Scan for the cell matching the given text and deliver its [X, Y] coordinate at center. 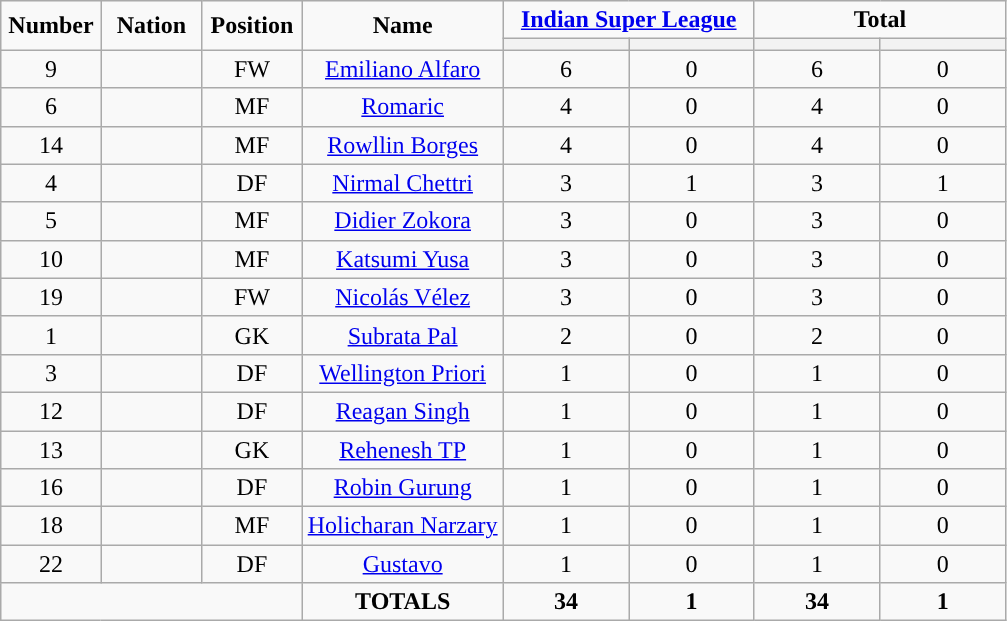
Romaric [402, 107]
14 [51, 145]
22 [51, 564]
5 [51, 221]
13 [51, 449]
10 [51, 259]
Nation [151, 26]
Rowllin Borges [402, 145]
Didier Zokora [402, 221]
Nirmal Chettri [402, 183]
Subrata Pal [402, 335]
Gustavo [402, 564]
Wellington Priori [402, 373]
Nicolás Vélez [402, 297]
TOTALS [402, 602]
12 [51, 411]
16 [51, 488]
Name [402, 26]
Total [880, 20]
Holicharan Narzary [402, 526]
Reagan Singh [402, 411]
19 [51, 297]
Katsumi Yusa [402, 259]
Number [51, 26]
Indian Super League [628, 20]
9 [51, 69]
Rehenesh TP [402, 449]
Emiliano Alfaro [402, 69]
18 [51, 526]
Position [252, 26]
Robin Gurung [402, 488]
